For the text-containing cell, return its midpoint in [X, Y] coordinate format. 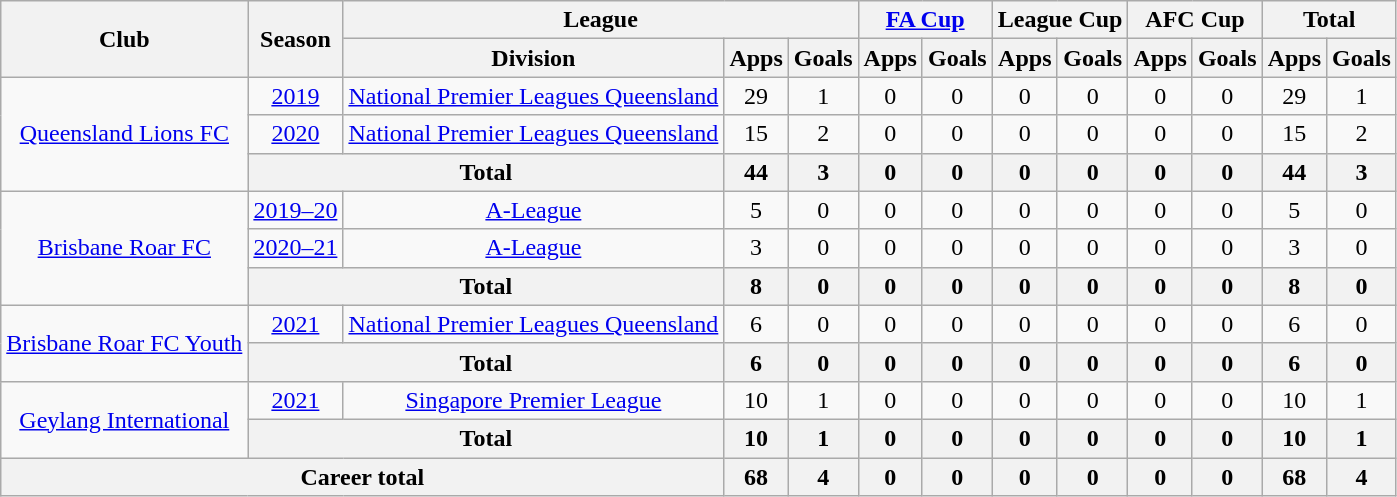
Career total [362, 477]
Brisbane Roar FC Youth [124, 343]
Club [124, 39]
AFC Cup [1195, 20]
2020–21 [296, 248]
FA Cup [925, 20]
League Cup [1060, 20]
League [600, 20]
2019–20 [296, 210]
Singapore Premier League [534, 400]
2019 [296, 96]
Geylang International [124, 419]
Brisbane Roar FC [124, 248]
Division [534, 58]
2020 [296, 134]
Queensland Lions FC [124, 134]
Season [296, 39]
